Output the [X, Y] coordinate of the center of the cell containing the given text.  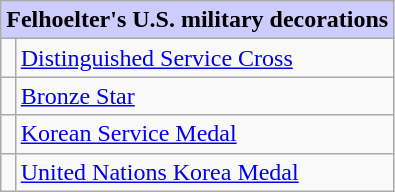
Bronze Star [204, 96]
Distinguished Service Cross [204, 58]
Felhoelter's U.S. military decorations [198, 20]
United Nations Korea Medal [204, 172]
Korean Service Medal [204, 134]
